Return the (x, y) coordinate for the center point of the cell that contains the specified text.  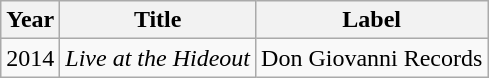
2014 (30, 58)
Title (158, 20)
Year (30, 20)
Label (372, 20)
Don Giovanni Records (372, 58)
Live at the Hideout (158, 58)
